Return [X, Y] of the center of cell containing provided text 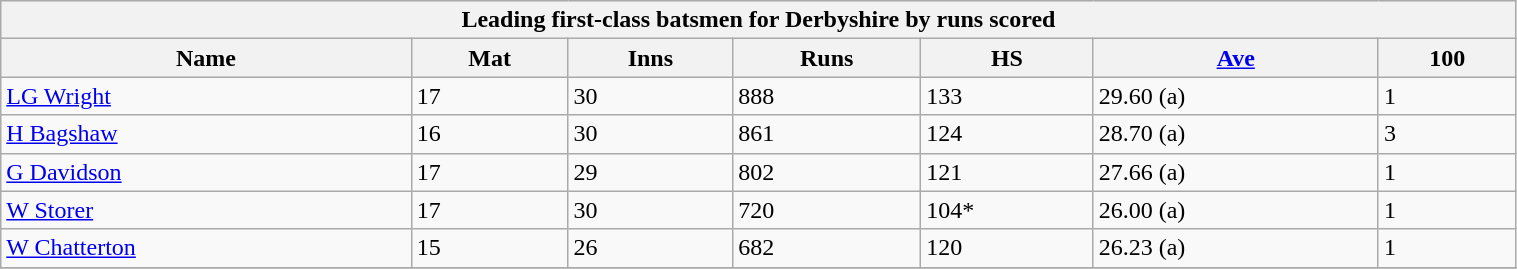
16 [490, 134]
861 [827, 134]
27.66 (a) [1236, 172]
26 [650, 248]
120 [1007, 248]
Mat [490, 58]
802 [827, 172]
888 [827, 96]
HS [1007, 58]
Ave [1236, 58]
Runs [827, 58]
26.00 (a) [1236, 210]
29.60 (a) [1236, 96]
H Bagshaw [206, 134]
121 [1007, 172]
Leading first-class batsmen for Derbyshire by runs scored [758, 20]
28.70 (a) [1236, 134]
G Davidson [206, 172]
124 [1007, 134]
133 [1007, 96]
Name [206, 58]
100 [1447, 58]
26.23 (a) [1236, 248]
682 [827, 248]
29 [650, 172]
15 [490, 248]
W Chatterton [206, 248]
720 [827, 210]
3 [1447, 134]
LG Wright [206, 96]
Inns [650, 58]
104* [1007, 210]
W Storer [206, 210]
